Return the (x, y) coordinate for the center point of the cell that contains the specified text.  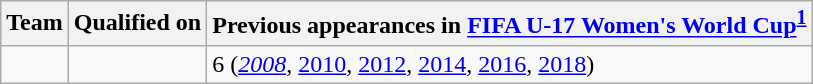
6 (2008, 2010, 2012, 2014, 2016, 2018) (510, 64)
Previous appearances in FIFA U-17 Women's World Cup1 (510, 24)
Team (35, 24)
Qualified on (137, 24)
